Pinpoint the cell where the given text exists, returning its (X, Y) midpoint coordinate. 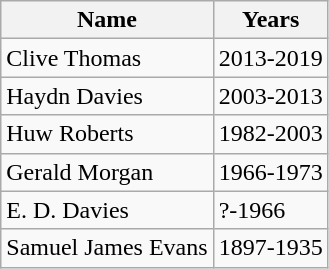
Haydn Davies (107, 96)
Clive Thomas (107, 58)
1897-1935 (270, 248)
Gerald Morgan (107, 172)
Name (107, 20)
1982-2003 (270, 134)
Huw Roberts (107, 134)
?-1966 (270, 210)
1966-1973 (270, 172)
2013-2019 (270, 58)
Years (270, 20)
2003-2013 (270, 96)
Samuel James Evans (107, 248)
E. D. Davies (107, 210)
